Return [x, y] of the center of cell containing provided text 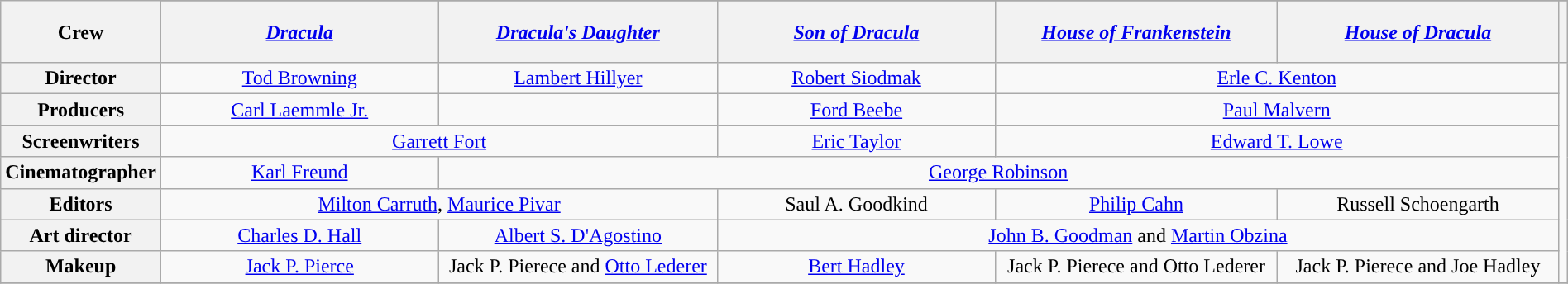
Dracula's Daughter [578, 31]
Saul A. Goodkind [857, 204]
Makeup [81, 267]
Garrett Fort [438, 141]
Jack P. Pierece and Joe Hadley [1417, 267]
Dracula [299, 31]
Carl Laemmle Jr. [299, 110]
Albert S. D'Agostino [578, 235]
Editors [81, 204]
Screenwriters [81, 141]
Director [81, 78]
Paul Malvern [1277, 110]
Milton Carruth, Maurice Pivar [438, 204]
Crew [81, 31]
John B. Goodman and Martin Obzina [1138, 235]
Philip Cahn [1136, 204]
Erle C. Kenton [1277, 78]
House of Frankenstein [1136, 31]
Producers [81, 110]
Lambert Hillyer [578, 78]
Cinematographer [81, 173]
Karl Freund [299, 173]
Russell Schoengarth [1417, 204]
Edward T. Lowe [1277, 141]
Charles D. Hall [299, 235]
Art director [81, 235]
House of Dracula [1417, 31]
George Robinson [998, 173]
Eric Taylor [857, 141]
Jack P. Pierce [299, 267]
Son of Dracula [857, 31]
Bert Hadley [857, 267]
Ford Beebe [857, 110]
Robert Siodmak [857, 78]
Tod Browning [299, 78]
